Return (X, Y) of the center of cell containing provided text 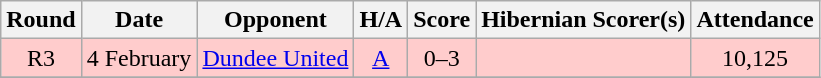
4 February (139, 58)
0–3 (442, 58)
R3 (41, 58)
Dundee United (276, 58)
Score (442, 20)
10,125 (755, 58)
Attendance (755, 20)
A (381, 58)
H/A (381, 20)
Opponent (276, 20)
Hibernian Scorer(s) (584, 20)
Date (139, 20)
Round (41, 20)
